Provide the (x, y) coordinate of the cell's center where the given text is located.  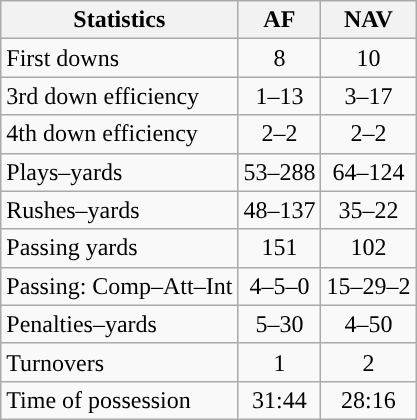
Passing: Comp–Att–Int (120, 286)
10 (368, 58)
1 (280, 362)
Time of possession (120, 400)
Passing yards (120, 248)
102 (368, 248)
15–29–2 (368, 286)
4–5–0 (280, 286)
Statistics (120, 20)
31:44 (280, 400)
4th down efficiency (120, 134)
1–13 (280, 96)
NAV (368, 20)
151 (280, 248)
48–137 (280, 210)
3–17 (368, 96)
AF (280, 20)
3rd down efficiency (120, 96)
4–50 (368, 324)
5–30 (280, 324)
Turnovers (120, 362)
Penalties–yards (120, 324)
53–288 (280, 172)
35–22 (368, 210)
Rushes–yards (120, 210)
28:16 (368, 400)
2 (368, 362)
Plays–yards (120, 172)
First downs (120, 58)
8 (280, 58)
64–124 (368, 172)
